Pinpoint the cell where the given text exists, returning its [X, Y] midpoint coordinate. 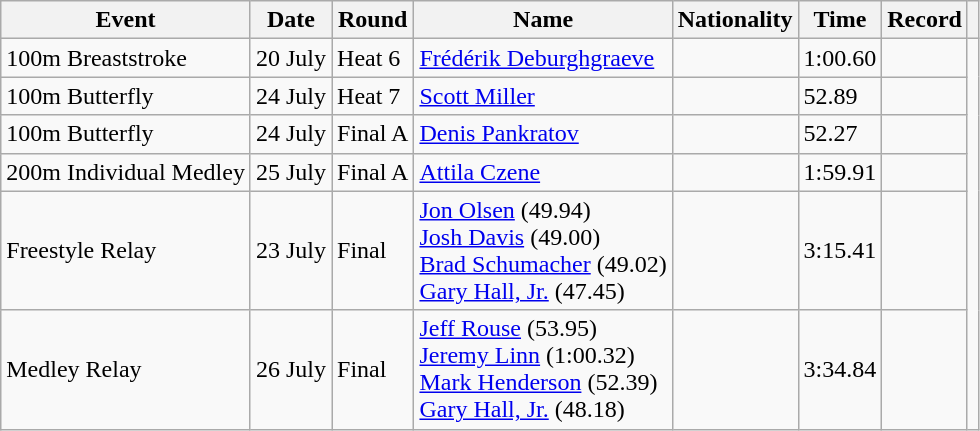
Round [373, 20]
Date [290, 20]
Time [840, 20]
23 July [290, 250]
Heat 6 [373, 58]
20 July [290, 58]
52.89 [840, 96]
Nationality [735, 20]
Heat 7 [373, 96]
26 July [290, 370]
Medley Relay [126, 370]
Frédérik Deburghgraeve [543, 58]
Scott Miller [543, 96]
200m Individual Medley [126, 172]
25 July [290, 172]
100m Breaststroke [126, 58]
Name [543, 20]
3:15.41 [840, 250]
Attila Czene [543, 172]
Jeff Rouse (53.95)Jeremy Linn (1:00.32)Mark Henderson (52.39)Gary Hall, Jr. (48.18) [543, 370]
1:00.60 [840, 58]
Jon Olsen (49.94)Josh Davis (49.00)Brad Schumacher (49.02)Gary Hall, Jr. (47.45) [543, 250]
1:59.91 [840, 172]
52.27 [840, 134]
Record [925, 20]
3:34.84 [840, 370]
Freestyle Relay [126, 250]
Event [126, 20]
Denis Pankratov [543, 134]
